Provide the [X, Y] coordinate of the cell's center where the given text is located.  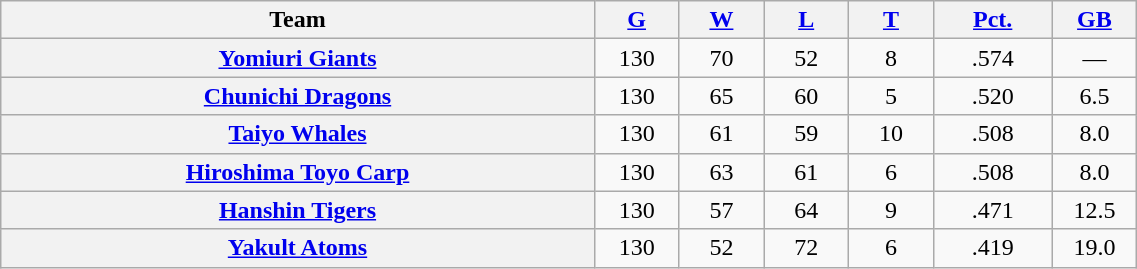
Pct. [992, 20]
G [636, 20]
60 [806, 96]
Yakult Atoms [298, 248]
59 [806, 134]
9 [892, 210]
63 [722, 172]
T [892, 20]
57 [722, 210]
72 [806, 248]
.471 [992, 210]
.574 [992, 58]
Hanshin Tigers [298, 210]
6.5 [1094, 96]
19.0 [1094, 248]
64 [806, 210]
12.5 [1094, 210]
L [806, 20]
Team [298, 20]
Taiyo Whales [298, 134]
GB [1094, 20]
70 [722, 58]
8 [892, 58]
Hiroshima Toyo Carp [298, 172]
.419 [992, 248]
5 [892, 96]
Chunichi Dragons [298, 96]
10 [892, 134]
— [1094, 58]
Yomiuri Giants [298, 58]
W [722, 20]
.520 [992, 96]
65 [722, 96]
